From the cell containing the given text, extract its center point as [X, Y] coordinate. 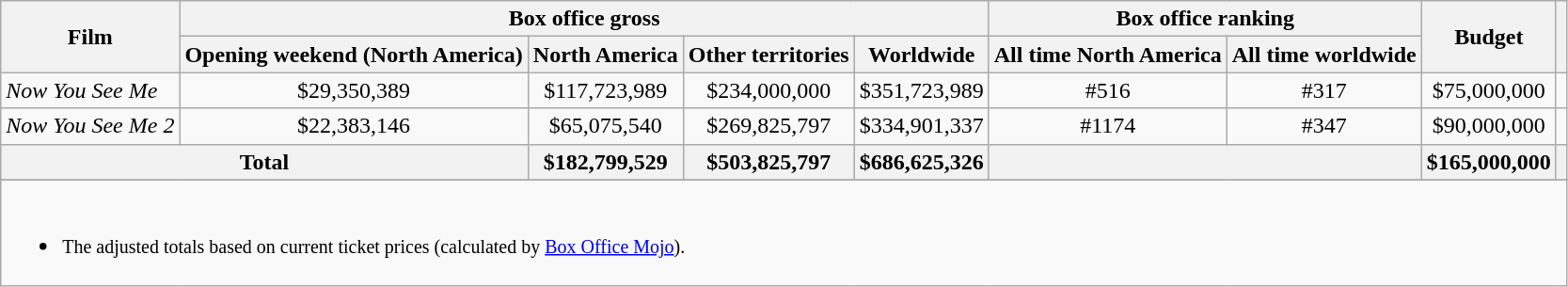
Now You See Me [90, 90]
$334,901,337 [922, 126]
The adjusted totals based on current ticket prices (calculated by Box Office Mojo). [784, 233]
All time North America [1108, 55]
$29,350,389 [354, 90]
$90,000,000 [1488, 126]
$234,000,000 [768, 90]
$503,825,797 [768, 162]
$65,075,540 [606, 126]
Opening weekend (North America) [354, 55]
Total [265, 162]
$117,723,989 [606, 90]
#347 [1324, 126]
All time worldwide [1324, 55]
$351,723,989 [922, 90]
North America [606, 55]
$686,625,326 [922, 162]
#1174 [1108, 126]
$75,000,000 [1488, 90]
Now You See Me 2 [90, 126]
Other territories [768, 55]
Box office ranking [1205, 19]
Budget [1488, 37]
$182,799,529 [606, 162]
Worldwide [922, 55]
Film [90, 37]
#317 [1324, 90]
$269,825,797 [768, 126]
$22,383,146 [354, 126]
#516 [1108, 90]
Box office gross [584, 19]
$165,000,000 [1488, 162]
